Scan for the cell matching the given text and deliver its (x, y) coordinate at center. 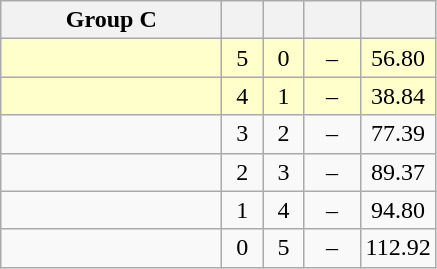
Group C (112, 20)
56.80 (398, 58)
112.92 (398, 248)
38.84 (398, 96)
89.37 (398, 172)
77.39 (398, 134)
94.80 (398, 210)
